Search for the cell housing the specified text and yield its (x, y) center coordinate. 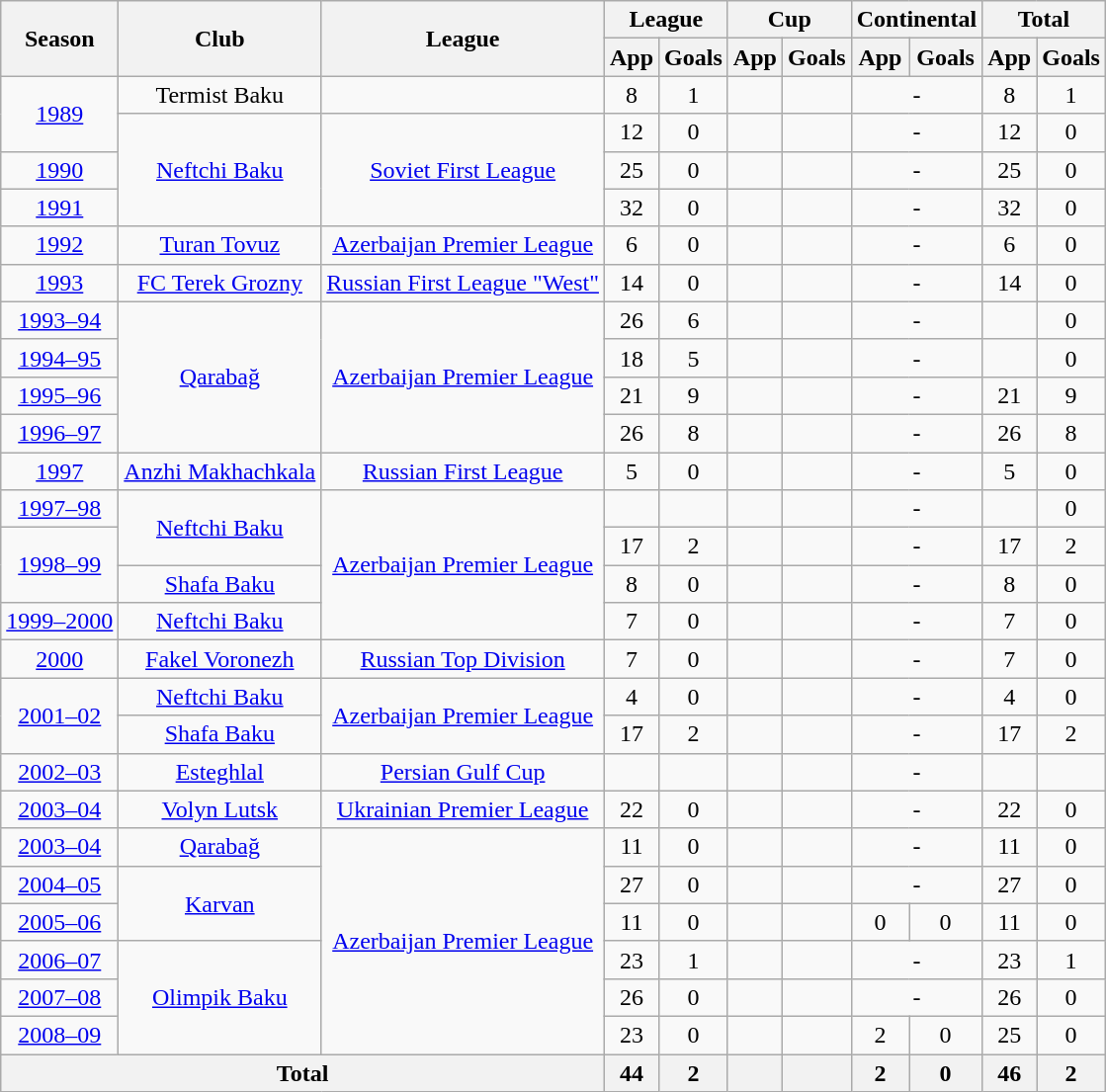
1993 (59, 283)
Club (219, 39)
Karvan (219, 903)
Russian First League (463, 471)
1997 (59, 471)
1998–99 (59, 565)
1990 (59, 170)
46 (1010, 1072)
2008–09 (59, 1035)
Soviet First League (463, 170)
Continental (916, 20)
1989 (59, 114)
1999–2000 (59, 622)
18 (631, 358)
2006–07 (59, 960)
1992 (59, 245)
2002–03 (59, 772)
Ukrainian Premier League (463, 809)
2001–02 (59, 715)
1995–96 (59, 395)
Russian First League "West" (463, 283)
Persian Gulf Cup (463, 772)
Russian Top Division (463, 659)
1994–95 (59, 358)
2000 (59, 659)
1993–94 (59, 320)
Termist Baku (219, 95)
Cup (789, 20)
Anzhi Makhachkala (219, 471)
1996–97 (59, 433)
Turan Tovuz (219, 245)
1991 (59, 208)
1997–98 (59, 509)
Volyn Lutsk (219, 809)
Season (59, 39)
2004–05 (59, 884)
Olimpik Baku (219, 997)
FC Terek Grozny (219, 283)
Fakel Voronezh (219, 659)
Esteghlal (219, 772)
2005–06 (59, 922)
44 (631, 1072)
2007–08 (59, 997)
